Search for the cell housing the specified text and yield its [x, y] center coordinate. 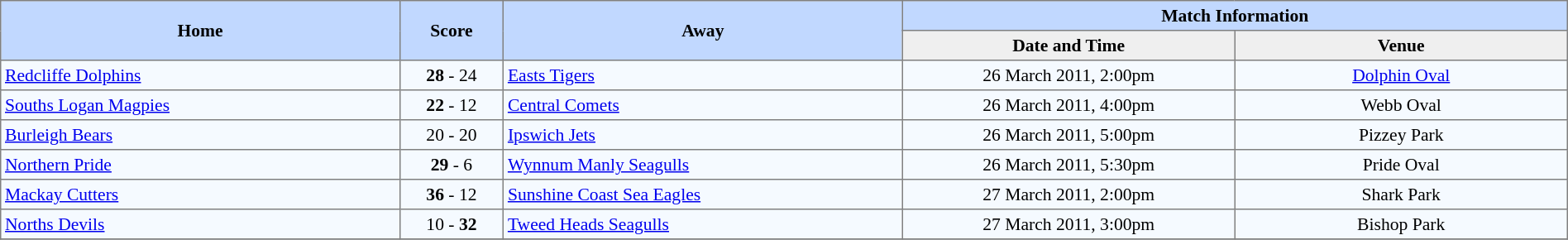
36 - 12 [452, 194]
Mackay Cutters [200, 194]
Away [703, 31]
26 March 2011, 2:00pm [1068, 75]
27 March 2011, 3:00pm [1068, 224]
Pizzey Park [1401, 135]
Redcliffe Dolphins [200, 75]
Tweed Heads Seagulls [703, 224]
26 March 2011, 4:00pm [1068, 105]
22 - 12 [452, 105]
Souths Logan Magpies [200, 105]
Central Comets [703, 105]
Shark Park [1401, 194]
Northern Pride [200, 165]
26 March 2011, 5:00pm [1068, 135]
Sunshine Coast Sea Eagles [703, 194]
20 - 20 [452, 135]
Match Information [1235, 16]
Webb Oval [1401, 105]
29 - 6 [452, 165]
Bishop Park [1401, 224]
Date and Time [1068, 46]
26 March 2011, 5:30pm [1068, 165]
Ipswich Jets [703, 135]
Easts Tigers [703, 75]
Pride Oval [1401, 165]
Wynnum Manly Seagulls [703, 165]
Burleigh Bears [200, 135]
Norths Devils [200, 224]
27 March 2011, 2:00pm [1068, 194]
Score [452, 31]
Venue [1401, 46]
Dolphin Oval [1401, 75]
Home [200, 31]
10 - 32 [452, 224]
28 - 24 [452, 75]
